Return [X, Y] of the center of cell containing provided text 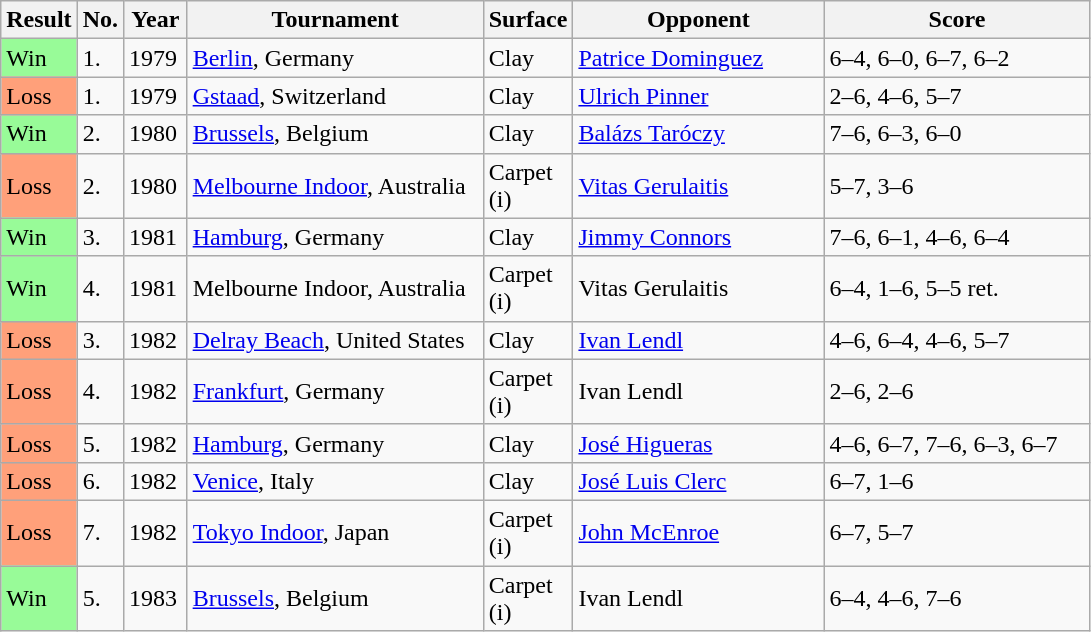
Gstaad, Switzerland [335, 96]
2–6, 4–6, 5–7 [957, 96]
1983 [156, 598]
6. [100, 481]
Ulrich Pinner [698, 96]
5–7, 3–6 [957, 186]
6–7, 5–7 [957, 532]
Frankfurt, Germany [335, 392]
6–4, 6–0, 6–7, 6–2 [957, 58]
6–4, 4–6, 7–6 [957, 598]
José Higueras [698, 443]
Jimmy Connors [698, 237]
7–6, 6–1, 4–6, 6–4 [957, 237]
Tournament [335, 20]
José Luis Clerc [698, 481]
John McEnroe [698, 532]
Score [957, 20]
Patrice Dominguez [698, 58]
Surface [528, 20]
4–6, 6–7, 7–6, 6–3, 6–7 [957, 443]
Year [156, 20]
7–6, 6–3, 6–0 [957, 134]
Berlin, Germany [335, 58]
6–4, 1–6, 5–5 ret. [957, 288]
Tokyo Indoor, Japan [335, 532]
No. [100, 20]
Balázs Taróczy [698, 134]
2–6, 2–6 [957, 392]
Venice, Italy [335, 481]
Opponent [698, 20]
4–6, 6–4, 4–6, 5–7 [957, 340]
Result [39, 20]
7. [100, 532]
6–7, 1–6 [957, 481]
Delray Beach, United States [335, 340]
